Search for the cell housing the specified text and yield its (x, y) center coordinate. 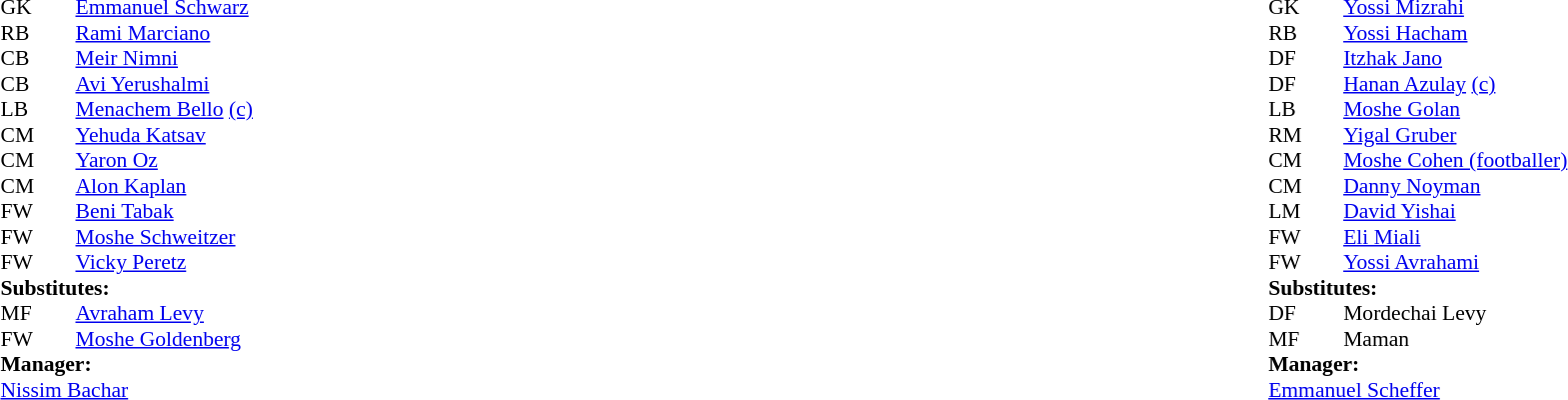
Eli Miali (1455, 237)
Yossi Avrahami (1455, 263)
Rami Marciano (164, 33)
Yigal Gruber (1455, 135)
Avi Yerushalmi (164, 84)
Menachem Bello (c) (164, 109)
David Yishai (1455, 211)
Alon Kaplan (164, 186)
Hanan Azulay (c) (1455, 84)
Danny Noyman (1455, 186)
Vicky Peretz (164, 263)
LM (1287, 211)
Itzhak Jano (1455, 59)
Moshe Schweitzer (164, 237)
Meir Nimni (164, 59)
Yaron Oz (164, 161)
Moshe Goldenberg (164, 339)
Moshe Cohen (footballer) (1455, 161)
Yossi Hacham (1455, 33)
RM (1287, 135)
Moshe Golan (1455, 109)
Yehuda Katsav (164, 135)
Maman (1455, 339)
Beni Tabak (164, 211)
Mordechai Levy (1455, 313)
Avraham Levy (164, 313)
